Extract the (x, y) coordinate from the center of the cell holding the provided text.  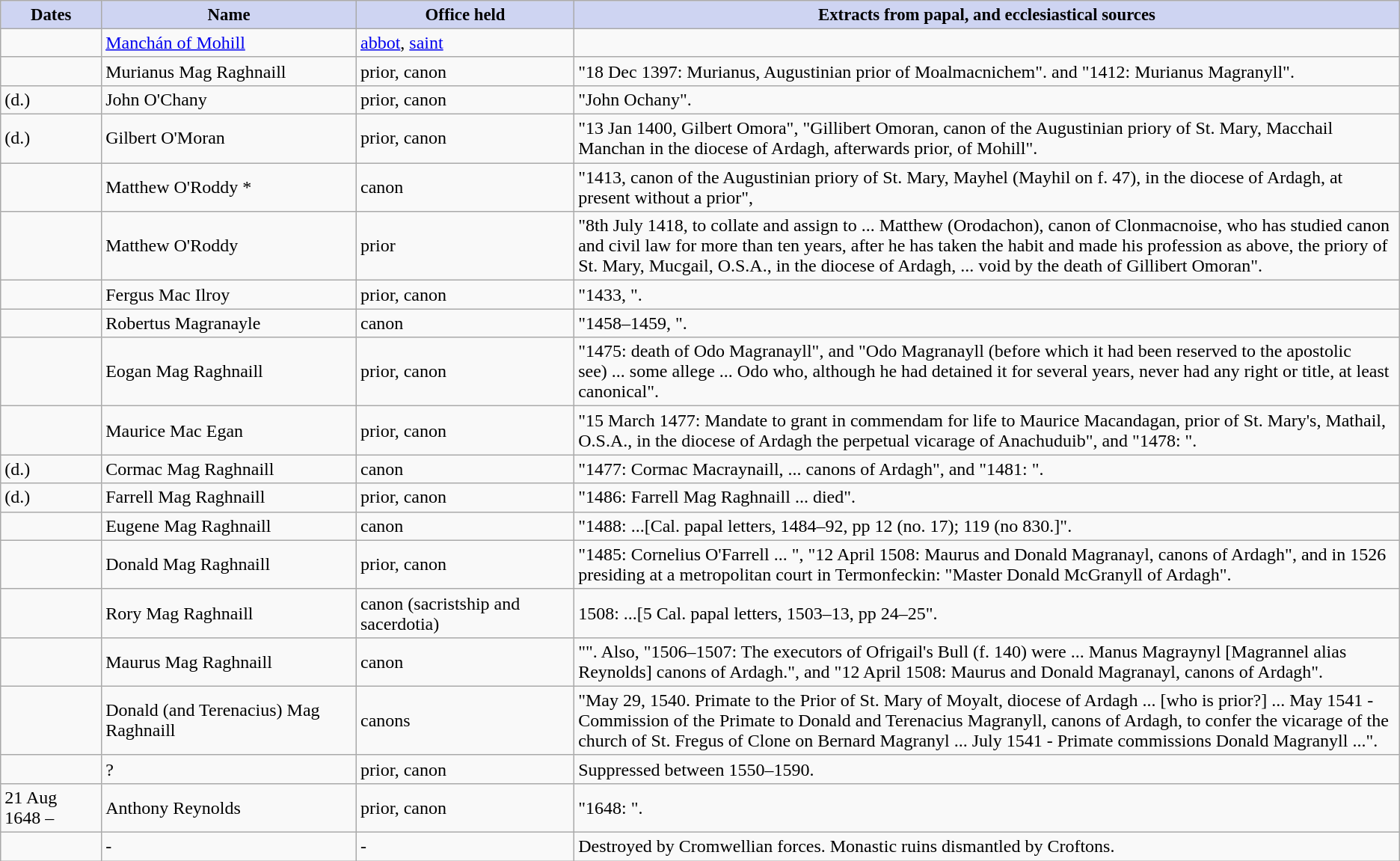
"1413, canon of the Augustinian priory of St. Mary, Mayhel (Mayhil on f. 47), in the diocese of Ardagh, at present without a prior", (987, 187)
Murianus Mag Raghnaill (229, 71)
Fergus Mac Ilroy (229, 295)
"1486: Farrell Mag Raghnaill ... died". (987, 497)
Extracts from papal, and ecclesiastical sources (987, 15)
21 Aug 1648 – (51, 808)
John O'Chany (229, 99)
Eogan Mag Raghnaill (229, 372)
Name (229, 15)
"1477: Cormac Macraynaill, ... canons of Ardagh", and "1481: ". (987, 469)
"1458–1459, ". (987, 323)
Robertus Magranayle (229, 323)
abbot, saint (465, 43)
Cormac Mag Raghnaill (229, 469)
Farrell Mag Raghnaill (229, 497)
? (229, 769)
Office held (465, 15)
Matthew O'Roddy * (229, 187)
Maurice Mac Egan (229, 431)
prior (465, 246)
"John Ochany". (987, 99)
Matthew O'Roddy (229, 246)
"18 Dec 1397: Murianus, Augustinian prior of Moalmacnichem". and "1412: Murianus Magranyll". (987, 71)
1508: ...[5 Cal. papal letters, 1503–13, pp 24–25". (987, 613)
"1433, ". (987, 295)
canon (sacristship and sacerdotia) (465, 613)
Eugene Mag Raghnaill (229, 526)
Maurus Mag Raghnaill (229, 661)
Destroyed by Cromwellian forces. Monastic ruins dismantled by Croftons. (987, 847)
"1488: ...[Cal. papal letters, 1484–92, pp 12 (no. 17); 119 (no 830.]". (987, 526)
Dates (51, 15)
Manchán of Mohill (229, 43)
Suppressed between 1550–1590. (987, 769)
Donald (and Terenacius) Mag Raghnaill (229, 720)
"1648: ". (987, 808)
canons (465, 720)
Donald Mag Raghnaill (229, 564)
Rory Mag Raghnaill (229, 613)
Gilbert O'Moran (229, 139)
Anthony Reynolds (229, 808)
